Identify which cell holds the provided text, then report its (X, Y) central coordinate. 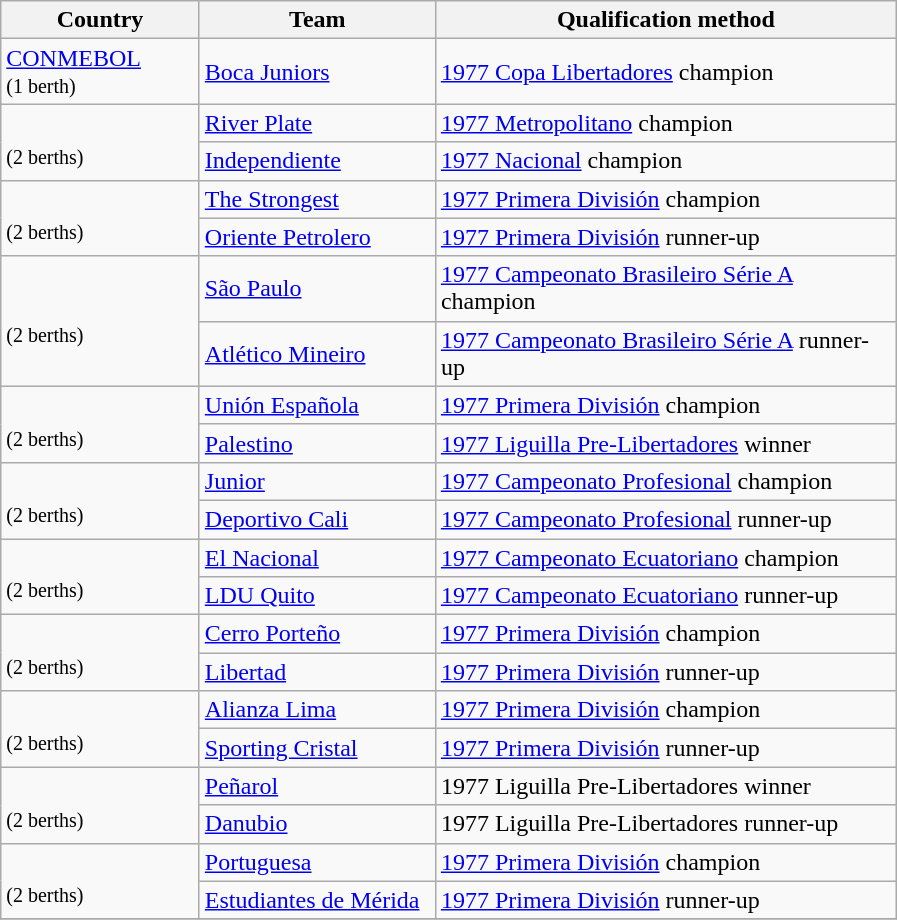
1977 Metropolitano champion (666, 123)
1977 Campeonato Profesional runner-up (666, 519)
LDU Quito (317, 596)
1977 Nacional champion (666, 161)
1977 Campeonato Profesional champion (666, 481)
Estudiantes de Mérida (317, 900)
1977 Copa Libertadores champion (666, 72)
CONMEBOL(1 berth) (100, 72)
Country (100, 20)
Libertad (317, 672)
River Plate (317, 123)
El Nacional (317, 557)
1977 Campeonato Brasileiro Série A runner-up (666, 354)
Danubio (317, 824)
Independiente (317, 161)
Oriente Petrolero (317, 237)
Deportivo Cali (317, 519)
Alianza Lima (317, 710)
Sporting Cristal (317, 748)
1977 Campeonato Ecuatoriano champion (666, 557)
São Paulo (317, 288)
1977 Campeonato Brasileiro Série A champion (666, 288)
1977 Campeonato Ecuatoriano runner-up (666, 596)
Palestino (317, 443)
Boca Juniors (317, 72)
Junior (317, 481)
Qualification method (666, 20)
The Strongest (317, 199)
Unión Española (317, 405)
Cerro Porteño (317, 634)
1977 Liguilla Pre-Libertadores runner-up (666, 824)
Peñarol (317, 786)
Team (317, 20)
Portuguesa (317, 862)
Atlético Mineiro (317, 354)
